Determine the (X, Y) coordinate at the center of the cell enclosing the given text.  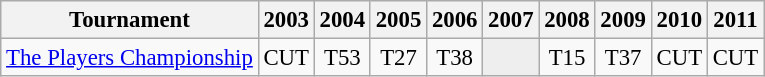
2010 (679, 20)
T15 (567, 58)
2005 (398, 20)
2006 (455, 20)
2011 (735, 20)
2003 (286, 20)
2009 (623, 20)
T38 (455, 58)
The Players Championship (130, 58)
T27 (398, 58)
2004 (342, 20)
2008 (567, 20)
T37 (623, 58)
T53 (342, 58)
2007 (511, 20)
Tournament (130, 20)
